Identify which cell holds the provided text, then report its [X, Y] central coordinate. 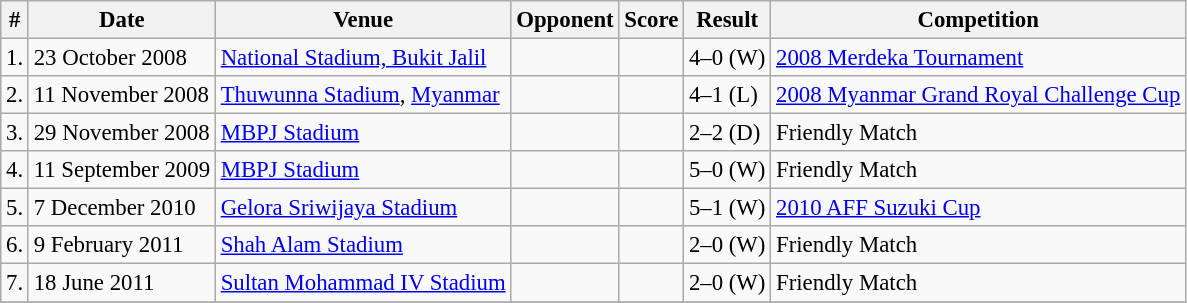
Result [728, 20]
2. [15, 95]
4. [15, 170]
Gelora Sriwijaya Stadium [363, 208]
11 November 2008 [122, 95]
9 February 2011 [122, 245]
2–2 (D) [728, 133]
Venue [363, 20]
1. [15, 58]
29 November 2008 [122, 133]
2010 AFF Suzuki Cup [978, 208]
2008 Myanmar Grand Royal Challenge Cup [978, 95]
5. [15, 208]
4–1 (L) [728, 95]
7 December 2010 [122, 208]
Score [652, 20]
Shah Alam Stadium [363, 245]
2008 Merdeka Tournament [978, 58]
# [15, 20]
3. [15, 133]
5–0 (W) [728, 170]
18 June 2011 [122, 283]
National Stadium, Bukit Jalil [363, 58]
6. [15, 245]
23 October 2008 [122, 58]
7. [15, 283]
5–1 (W) [728, 208]
Opponent [565, 20]
Thuwunna Stadium, Myanmar [363, 95]
Competition [978, 20]
4–0 (W) [728, 58]
Date [122, 20]
11 September 2009 [122, 170]
Sultan Mohammad IV Stadium [363, 283]
